Scan for the cell matching the given text and deliver its [X, Y] coordinate at center. 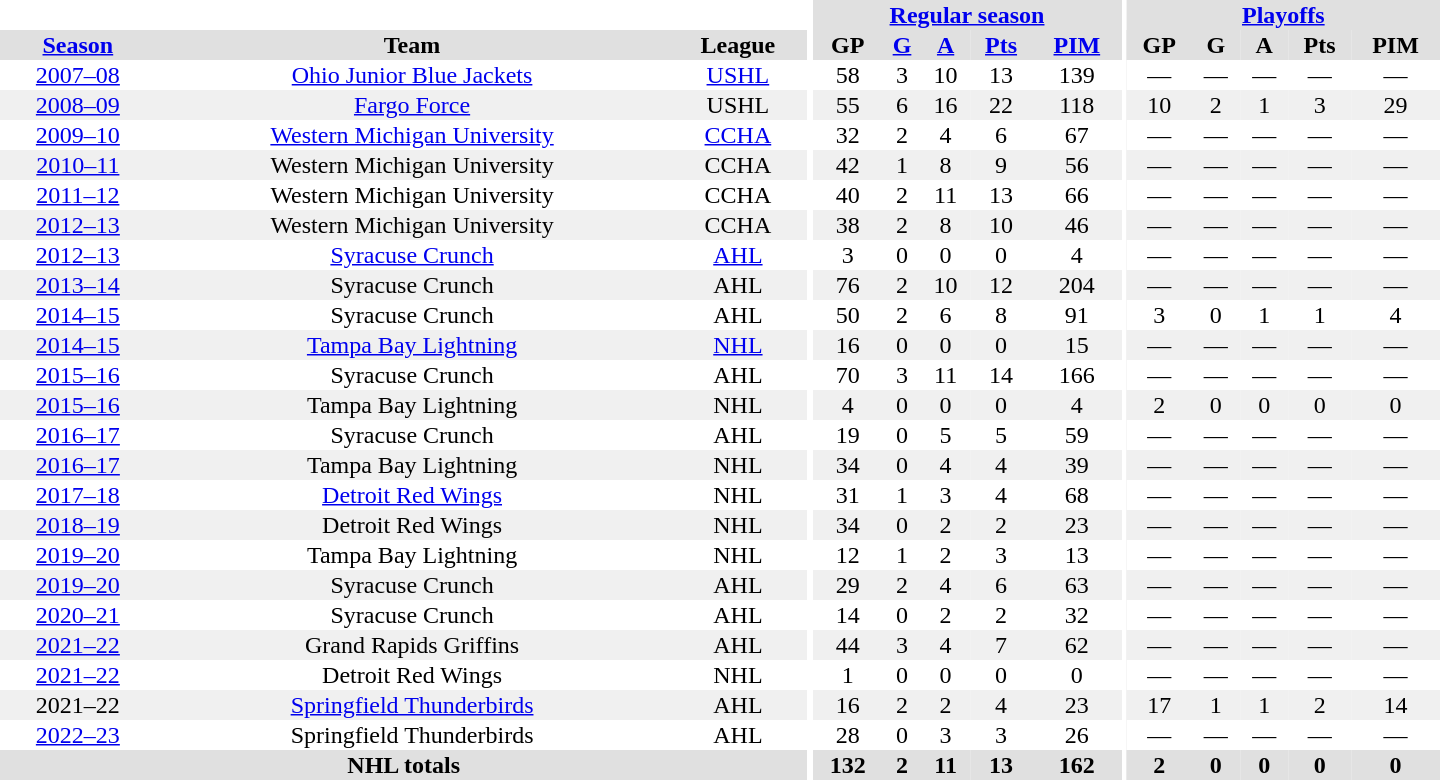
62 [1076, 645]
2011–12 [78, 195]
2008–09 [78, 105]
7 [1002, 645]
Fargo Force [412, 105]
Playoffs [1284, 15]
2017–18 [78, 495]
59 [1076, 435]
31 [848, 495]
139 [1076, 75]
118 [1076, 105]
28 [848, 735]
42 [848, 165]
132 [848, 765]
2018–19 [78, 525]
NHL totals [404, 765]
66 [1076, 195]
Team [412, 45]
Grand Rapids Griffins [412, 645]
19 [848, 435]
76 [848, 285]
162 [1076, 765]
55 [848, 105]
15 [1076, 345]
17 [1160, 705]
68 [1076, 495]
39 [1076, 465]
46 [1076, 225]
Ohio Junior Blue Jackets [412, 75]
2020–21 [78, 615]
44 [848, 645]
2009–10 [78, 135]
56 [1076, 165]
Season [78, 45]
63 [1076, 585]
9 [1002, 165]
2022–23 [78, 735]
70 [848, 375]
204 [1076, 285]
50 [848, 315]
2013–14 [78, 285]
67 [1076, 135]
League [738, 45]
58 [848, 75]
40 [848, 195]
Regular season [967, 15]
2010–11 [78, 165]
22 [1002, 105]
26 [1076, 735]
2007–08 [78, 75]
166 [1076, 375]
38 [848, 225]
91 [1076, 315]
